Determine the [x, y] coordinate at the center of the cell enclosing the given text.  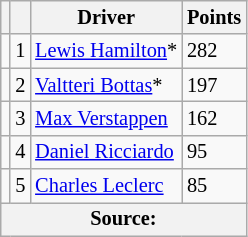
Points [214, 17]
85 [214, 186]
95 [214, 152]
Source: [124, 219]
Lewis Hamilton* [106, 51]
Charles Leclerc [106, 186]
4 [20, 152]
162 [214, 118]
Driver [106, 17]
Valtteri Bottas* [106, 85]
282 [214, 51]
1 [20, 51]
2 [20, 85]
Max Verstappen [106, 118]
197 [214, 85]
Daniel Ricciardo [106, 152]
3 [20, 118]
5 [20, 186]
